Scan for the cell matching the given text and deliver its (X, Y) coordinate at center. 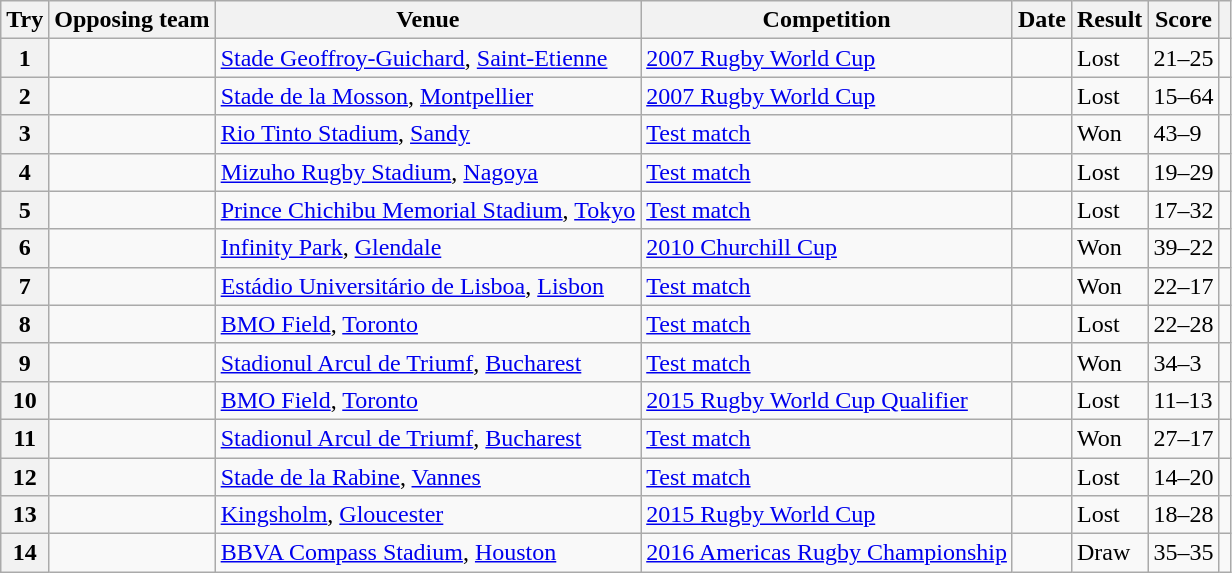
Rio Tinto Stadium, Sandy (428, 134)
2010 Churchill Cup (827, 248)
Draw (1109, 553)
18–28 (1184, 515)
BBVA Compass Stadium, Houston (428, 553)
3 (25, 134)
Kingsholm, Gloucester (428, 515)
Result (1109, 20)
43–9 (1184, 134)
Stade Geoffroy-Guichard, Saint-Etienne (428, 58)
22–17 (1184, 286)
19–29 (1184, 172)
14–20 (1184, 477)
Mizuho Rugby Stadium, Nagoya (428, 172)
21–25 (1184, 58)
39–22 (1184, 248)
Try (25, 20)
2015 Rugby World Cup Qualifier (827, 400)
35–35 (1184, 553)
11 (25, 438)
Competition (827, 20)
Opposing team (132, 20)
1 (25, 58)
6 (25, 248)
Date (1042, 20)
2016 Americas Rugby Championship (827, 553)
15–64 (1184, 96)
10 (25, 400)
Prince Chichibu Memorial Stadium, Tokyo (428, 210)
27–17 (1184, 438)
5 (25, 210)
Estádio Universitário de Lisboa, Lisbon (428, 286)
Stade de la Mosson, Montpellier (428, 96)
Stade de la Rabine, Vannes (428, 477)
17–32 (1184, 210)
Infinity Park, Glendale (428, 248)
14 (25, 553)
2 (25, 96)
13 (25, 515)
Score (1184, 20)
11–13 (1184, 400)
4 (25, 172)
12 (25, 477)
8 (25, 324)
Venue (428, 20)
34–3 (1184, 362)
7 (25, 286)
22–28 (1184, 324)
2015 Rugby World Cup (827, 515)
9 (25, 362)
